Extract the [x, y] coordinate from the center of the cell holding the provided text.  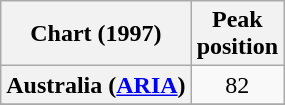
Peakposition [237, 34]
Chart (1997) [96, 34]
82 [237, 85]
Australia (ARIA) [96, 85]
